Output the [X, Y] coordinate of the center of the cell containing the given text.  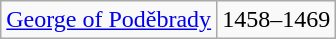
George of Poděbrady [109, 20]
1458–1469 [276, 20]
